Return [x, y] of the center of cell containing provided text 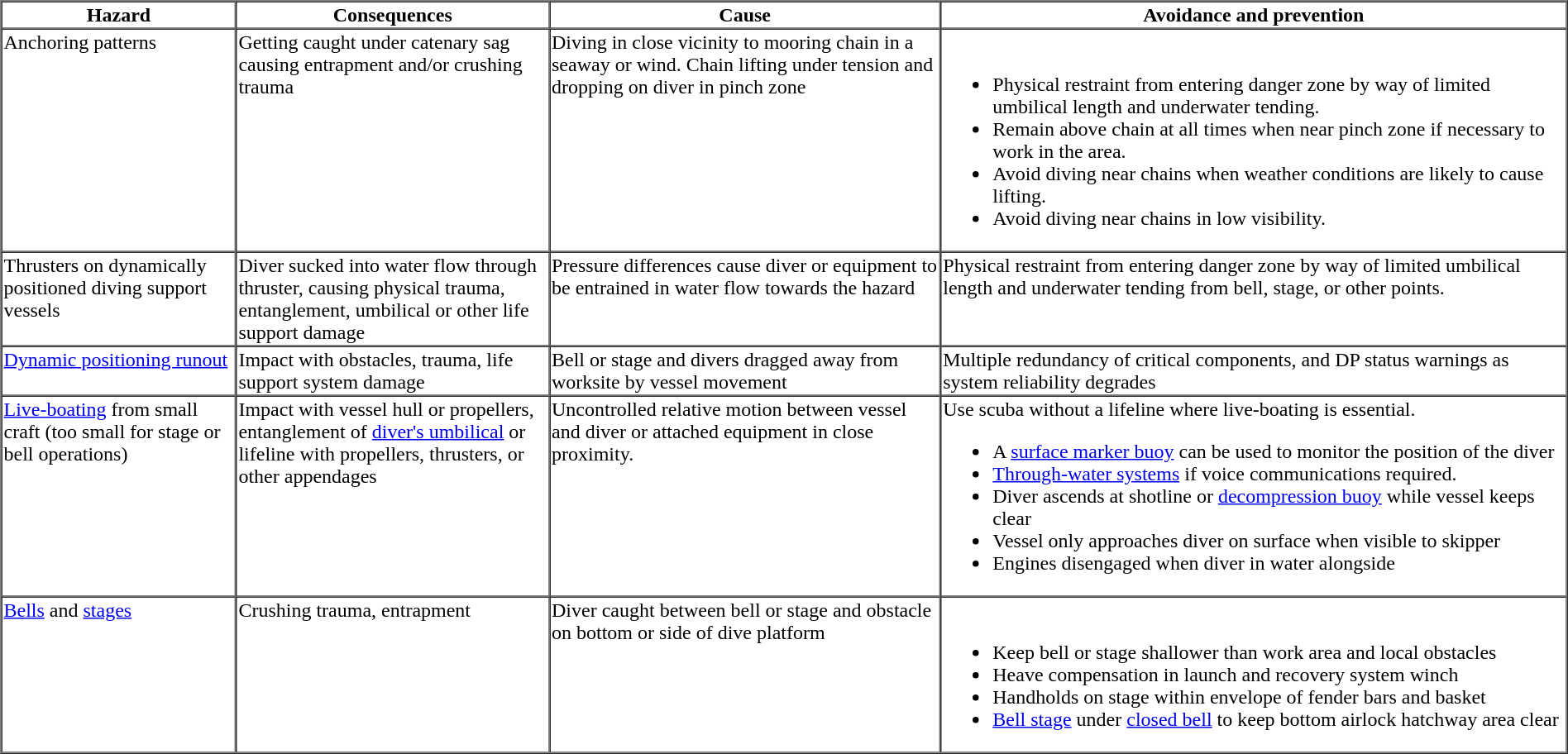
Impact with obstacles, trauma, life support system damage [392, 370]
Hazard [119, 15]
Crushing trauma, entrapment [392, 675]
Diving in close vicinity to mooring chain in a seaway or wind. Chain lifting under tension and dropping on diver in pinch zone [744, 140]
Pressure differences cause diver or equipment to be entrained in water flow towards the hazard [744, 298]
Cause [744, 15]
Avoidance and prevention [1254, 15]
Multiple redundancy of critical components, and DP status warnings as system reliability degrades [1254, 370]
Bell or stage and divers dragged away from worksite by vessel movement [744, 370]
Consequences [392, 15]
Dynamic positioning runout [119, 370]
Uncontrolled relative motion between vessel and diver or attached equipment in close proximity. [744, 496]
Diver sucked into water flow through thruster, causing physical trauma, entanglement, umbilical or other life support damage [392, 298]
Physical restraint from entering danger zone by way of limited umbilical length and underwater tending from bell, stage, or other points. [1254, 298]
Diver caught between bell or stage and obstacle on bottom or side of dive platform [744, 675]
Bells and stages [119, 675]
Live-boating from small craft (too small for stage or bell operations) [119, 496]
Anchoring patterns [119, 140]
Impact with vessel hull or propellers, entanglement of diver's umbilical or lifeline with propellers, thrusters, or other appendages [392, 496]
Thrusters on dynamically positioned diving support vessels [119, 298]
Getting caught under catenary sag causing entrapment and/or crushing trauma [392, 140]
